Output the [x, y] coordinate of the center of the cell containing the given text.  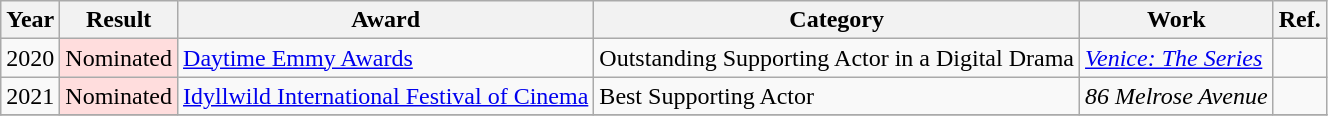
Best Supporting Actor [837, 96]
Year [30, 20]
Award [386, 20]
2020 [30, 58]
Category [837, 20]
2021 [30, 96]
86 Melrose Avenue [1177, 96]
Idyllwild International Festival of Cinema [386, 96]
Outstanding Supporting Actor in a Digital Drama [837, 58]
Result [119, 20]
Work [1177, 20]
Venice: The Series [1177, 58]
Ref. [1300, 20]
Daytime Emmy Awards [386, 58]
